Return the (X, Y) coordinate for the center point of the cell that contains the specified text.  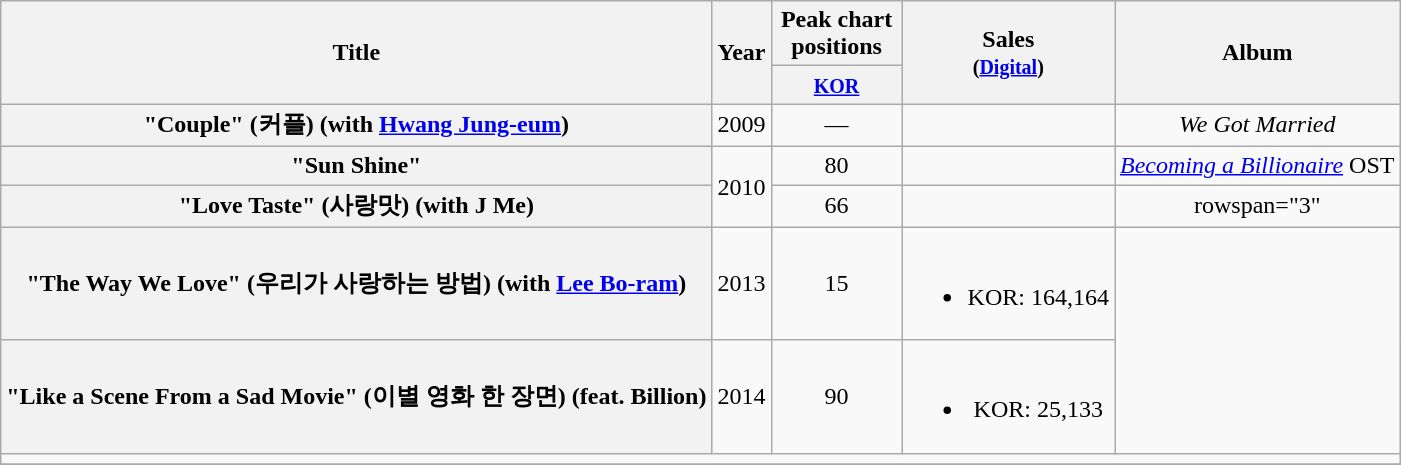
15 (836, 284)
Title (356, 52)
2009 (742, 126)
90 (836, 396)
2014 (742, 396)
2010 (742, 186)
Year (742, 52)
66 (836, 206)
We Got Married (1256, 126)
KOR (836, 85)
"Sun Shine" (356, 165)
80 (836, 165)
Sales(Digital) (1008, 52)
"Love Taste" (사랑맛) (with J Me) (356, 206)
KOR: 164,164 (1008, 284)
Album (1256, 52)
"Couple" (커플) (with Hwang Jung-eum) (356, 126)
KOR: 25,133 (1008, 396)
"Like a Scene From a Sad Movie" (이별 영화 한 장면) (feat. Billion) (356, 396)
rowspan="3" (1256, 206)
Becoming a Billionaire OST (1256, 165)
"The Way We Love" (우리가 사랑하는 방법) (with Lee Bo-ram) (356, 284)
2013 (742, 284)
Peak chart positions (836, 34)
— (836, 126)
